Determine the [X, Y] coordinate at the center of the cell enclosing the given text.  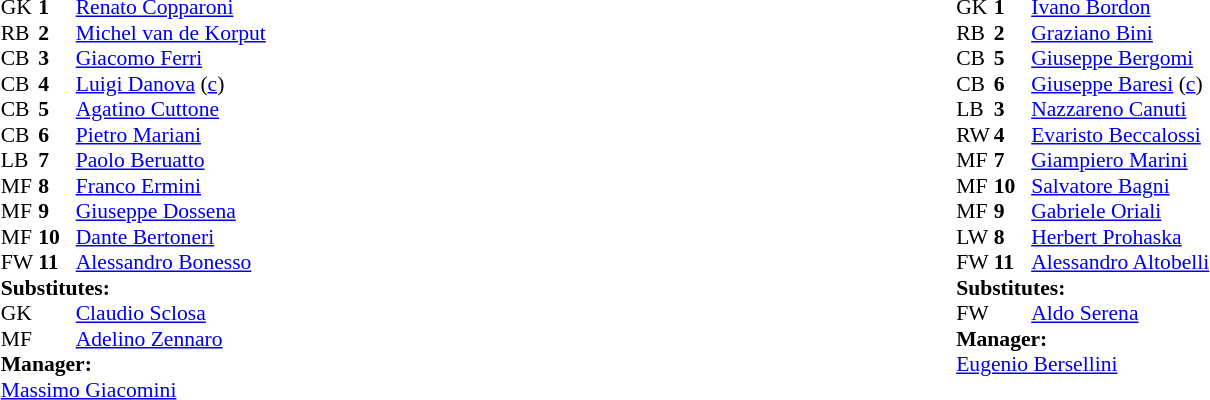
GK [20, 313]
Salvatore Bagni [1120, 186]
Michel van de Korput [171, 33]
Evaristo Beccalossi [1120, 135]
Eugenio Bersellini [1082, 365]
Claudio Sclosa [171, 313]
Giuseppe Bergomi [1120, 59]
Gabriele Oriali [1120, 211]
Dante Bertoneri [171, 237]
Giuseppe Dossena [171, 211]
Agatino Cuttone [171, 109]
Franco Ermini [171, 186]
Adelino Zennaro [171, 339]
LW [975, 237]
Giampiero Marini [1120, 161]
Aldo Serena [1120, 313]
RW [975, 135]
Giacomo Ferri [171, 59]
Pietro Mariani [171, 135]
Graziano Bini [1120, 33]
Alessandro Altobelli [1120, 263]
Luigi Danova (c) [171, 84]
Herbert Prohaska [1120, 237]
Alessandro Bonesso [171, 263]
Paolo Beruatto [171, 161]
Giuseppe Baresi (c) [1120, 84]
Nazzareno Canuti [1120, 109]
